Output the (x, y) coordinate of the center of the cell containing the given text.  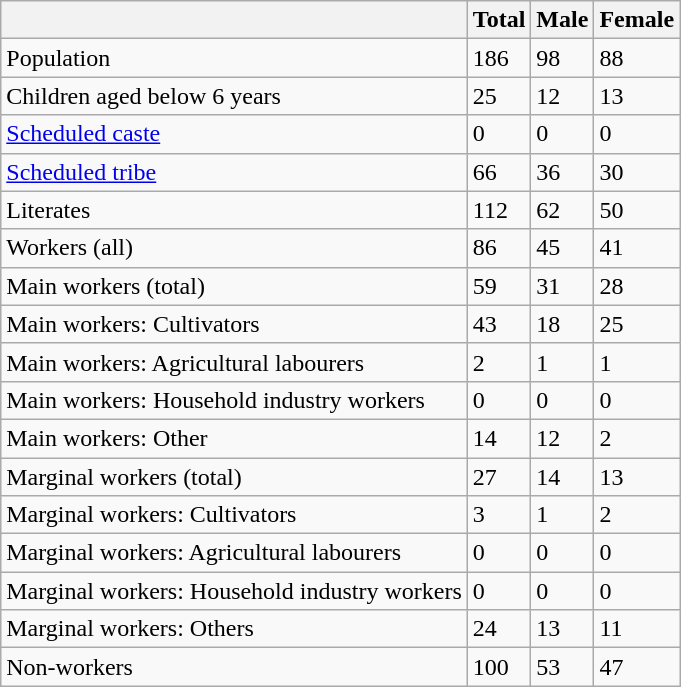
66 (499, 172)
62 (562, 210)
Marginal workers: Others (234, 629)
24 (499, 629)
Main workers: Cultivators (234, 324)
Scheduled tribe (234, 172)
31 (562, 286)
30 (637, 172)
98 (562, 58)
Main workers: Other (234, 438)
Children aged below 6 years (234, 96)
36 (562, 172)
Literates (234, 210)
86 (499, 248)
28 (637, 286)
18 (562, 324)
3 (499, 515)
43 (499, 324)
11 (637, 629)
Main workers: Household industry workers (234, 400)
Main workers: Agricultural labourers (234, 362)
27 (499, 477)
Marginal workers: Agricultural labourers (234, 553)
59 (499, 286)
100 (499, 667)
Total (499, 20)
Female (637, 20)
41 (637, 248)
Marginal workers: Cultivators (234, 515)
Non-workers (234, 667)
53 (562, 667)
Male (562, 20)
88 (637, 58)
Scheduled caste (234, 134)
112 (499, 210)
Workers (all) (234, 248)
Marginal workers (total) (234, 477)
Main workers (total) (234, 286)
186 (499, 58)
50 (637, 210)
Population (234, 58)
Marginal workers: Household industry workers (234, 591)
47 (637, 667)
45 (562, 248)
